Find where the given text appears and provide that cell's center as (X, Y) coordinate. 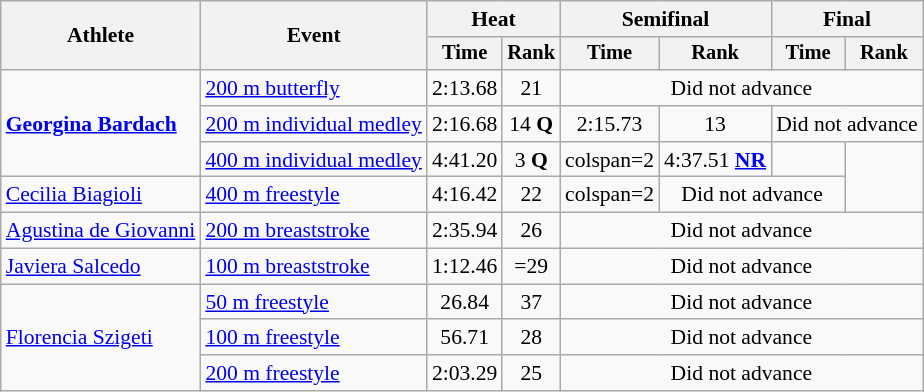
200 m butterfly (314, 88)
56.71 (464, 338)
400 m individual medley (314, 160)
2:16.68 (464, 124)
14 Q (531, 124)
13 (715, 124)
Athlete (101, 36)
50 m freestyle (314, 302)
26 (531, 231)
Agustina de Giovanni (101, 231)
Javiera Salcedo (101, 267)
=29 (531, 267)
Semifinal (666, 19)
4:37.51 NR (715, 160)
200 m individual medley (314, 124)
2:15.73 (610, 124)
400 m freestyle (314, 195)
2:35.94 (464, 231)
200 m freestyle (314, 373)
3 Q (531, 160)
100 m breaststroke (314, 267)
4:16.42 (464, 195)
Heat (494, 19)
2:13.68 (464, 88)
Georgina Bardach (101, 124)
2:03.29 (464, 373)
21 (531, 88)
37 (531, 302)
Cecilia Biagioli (101, 195)
200 m breaststroke (314, 231)
100 m freestyle (314, 338)
26.84 (464, 302)
25 (531, 373)
Event (314, 36)
4:41.20 (464, 160)
1:12.46 (464, 267)
Final (847, 19)
28 (531, 338)
22 (531, 195)
Florencia Szigeti (101, 338)
